Locate the cell with the specified text and output its (X, Y) center coordinate. 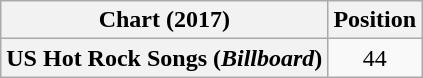
US Hot Rock Songs (Billboard) (164, 58)
Chart (2017) (164, 20)
Position (375, 20)
44 (375, 58)
